Pinpoint the cell where the given text exists, returning its (X, Y) midpoint coordinate. 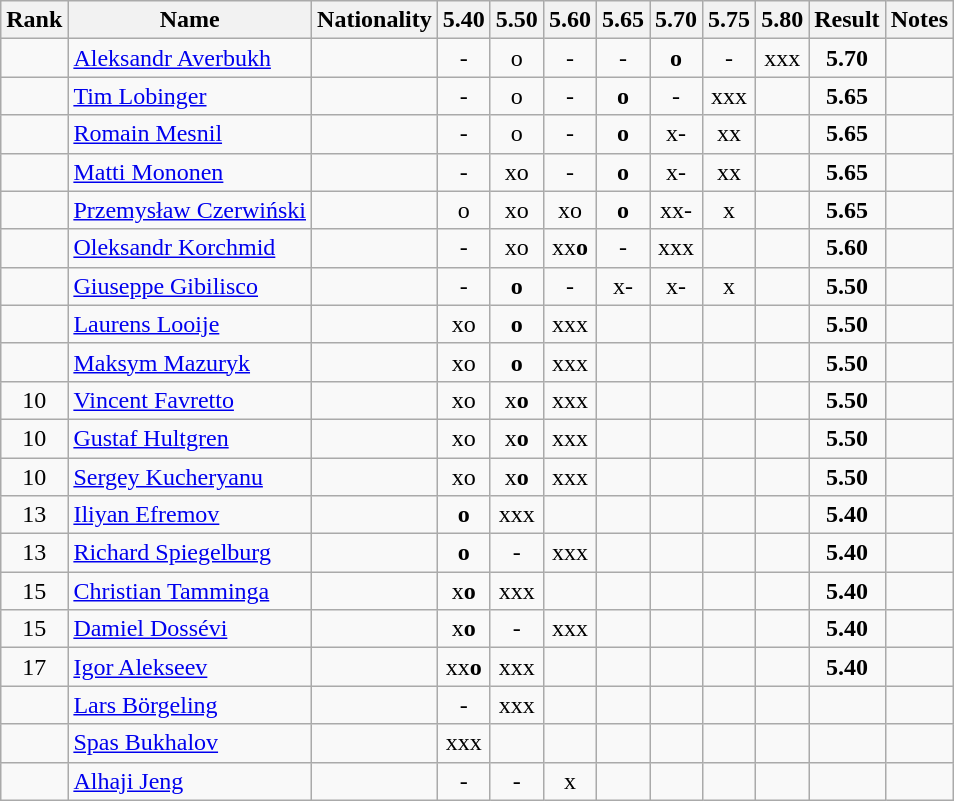
Przemysław Czerwiński (190, 210)
Nationality (375, 20)
Spas Bukhalov (190, 743)
Notes (919, 20)
Oleksandr Korchmid (190, 248)
Aleksandr Averbukh (190, 58)
Rank (34, 20)
Romain Mesnil (190, 134)
17 (34, 667)
Iliyan Efremov (190, 515)
Maksym Mazuryk (190, 362)
Sergey Kucheryanu (190, 477)
Lars Börgeling (190, 705)
Alhaji Jeng (190, 781)
5.80 (782, 20)
Name (190, 20)
Giuseppe Gibilisco (190, 286)
Richard Spiegelburg (190, 553)
Damiel Dossévi (190, 629)
Result (847, 20)
Christian Tamminga (190, 591)
Laurens Looije (190, 324)
Vincent Favretto (190, 400)
Igor Alekseev (190, 667)
Gustaf Hultgren (190, 438)
Tim Lobinger (190, 96)
Matti Mononen (190, 172)
xx- (676, 210)
5.75 (730, 20)
